Locate the cell with the specified text and output its [X, Y] center coordinate. 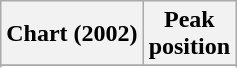
Chart (2002) [72, 34]
Peak position [189, 34]
